Detect which cell encompasses the target text, then output its [X, Y] center coordinate. 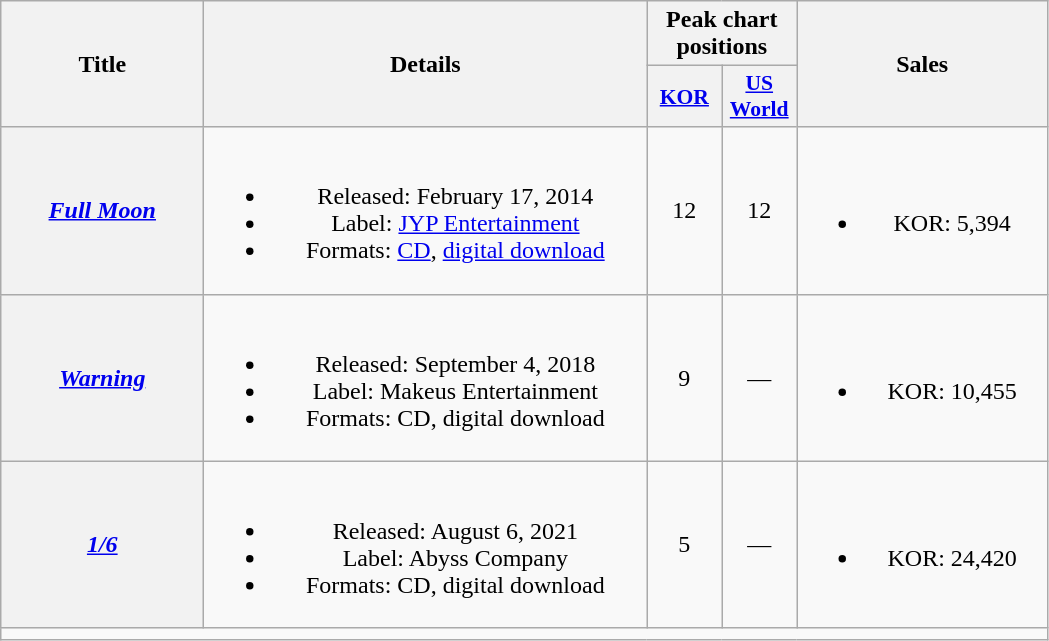
9 [684, 378]
Full Moon [102, 210]
Warning [102, 378]
KOR: 24,420 [922, 544]
Peak chart positions [722, 34]
Released: September 4, 2018Label: Makeus EntertainmentFormats: CD, digital download [426, 378]
Released: February 17, 2014Label: JYP EntertainmentFormats: CD, digital download [426, 210]
Details [426, 64]
KOR: 10,455 [922, 378]
1/6 [102, 544]
KOR: 5,394 [922, 210]
KOR [684, 96]
USWorld [760, 96]
Sales [922, 64]
5 [684, 544]
Title [102, 64]
Released: August 6, 2021Label: Abyss CompanyFormats: CD, digital download [426, 544]
